Search for the cell housing the specified text and yield its (x, y) center coordinate. 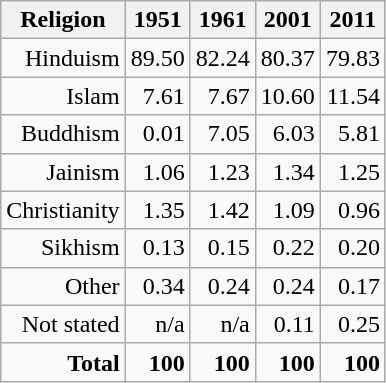
80.37 (288, 58)
5.81 (352, 134)
0.15 (222, 248)
0.17 (352, 286)
2011 (352, 20)
Not stated (63, 324)
Other (63, 286)
Islam (63, 96)
Christianity (63, 210)
1.25 (352, 172)
10.60 (288, 96)
7.67 (222, 96)
0.34 (158, 286)
7.61 (158, 96)
Hinduism (63, 58)
1961 (222, 20)
0.01 (158, 134)
1.42 (222, 210)
89.50 (158, 58)
1.35 (158, 210)
0.22 (288, 248)
82.24 (222, 58)
11.54 (352, 96)
Sikhism (63, 248)
79.83 (352, 58)
1.23 (222, 172)
6.03 (288, 134)
Total (63, 362)
Buddhism (63, 134)
0.13 (158, 248)
1.34 (288, 172)
2001 (288, 20)
1.06 (158, 172)
0.25 (352, 324)
0.11 (288, 324)
Jainism (63, 172)
1.09 (288, 210)
Religion (63, 20)
1951 (158, 20)
0.20 (352, 248)
7.05 (222, 134)
0.96 (352, 210)
